Return the (X, Y) coordinate for the center point of the cell that contains the specified text.  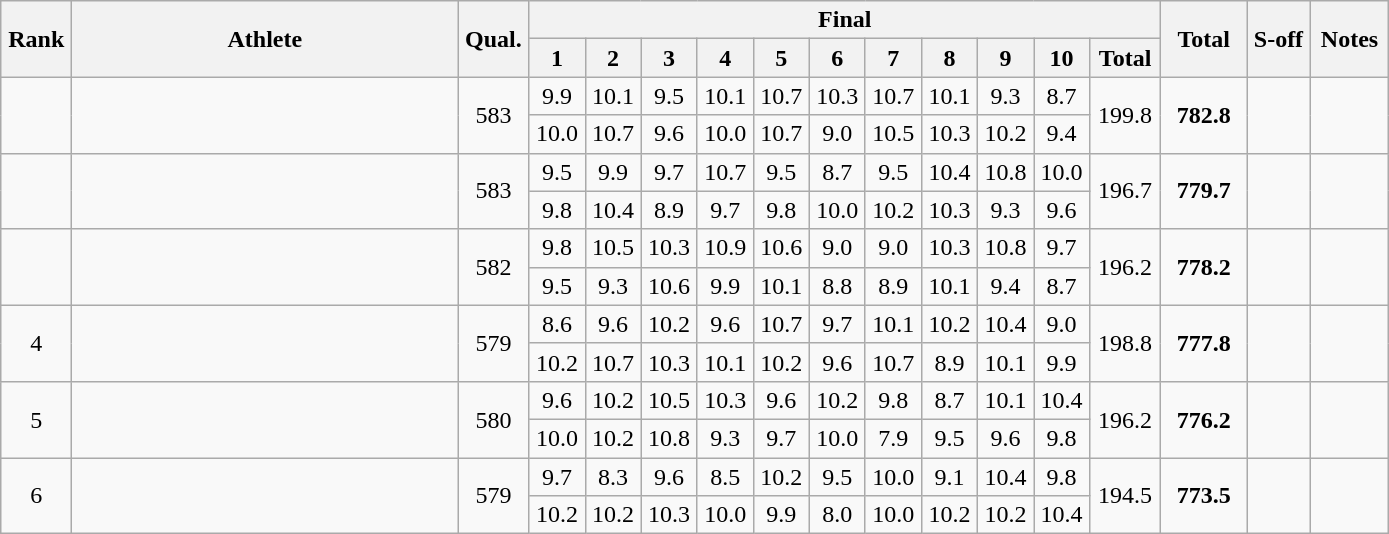
9.1 (949, 477)
580 (494, 419)
Final (845, 20)
778.2 (1204, 267)
8.3 (613, 477)
7.9 (893, 438)
8.0 (837, 515)
582 (494, 267)
8 (949, 58)
1 (557, 58)
2 (613, 58)
194.5 (1126, 496)
9 (1005, 58)
776.2 (1204, 419)
8.5 (725, 477)
196.7 (1126, 191)
Notes (1350, 39)
8.6 (557, 324)
198.8 (1126, 343)
10 (1062, 58)
Qual. (494, 39)
773.5 (1204, 496)
8.8 (837, 286)
779.7 (1204, 191)
199.8 (1126, 115)
Athlete (265, 39)
7 (893, 58)
3 (669, 58)
Rank (36, 39)
10.9 (725, 248)
777.8 (1204, 343)
S-off (1279, 39)
782.8 (1204, 115)
